Locate the cell with the specified text and output its (x, y) center coordinate. 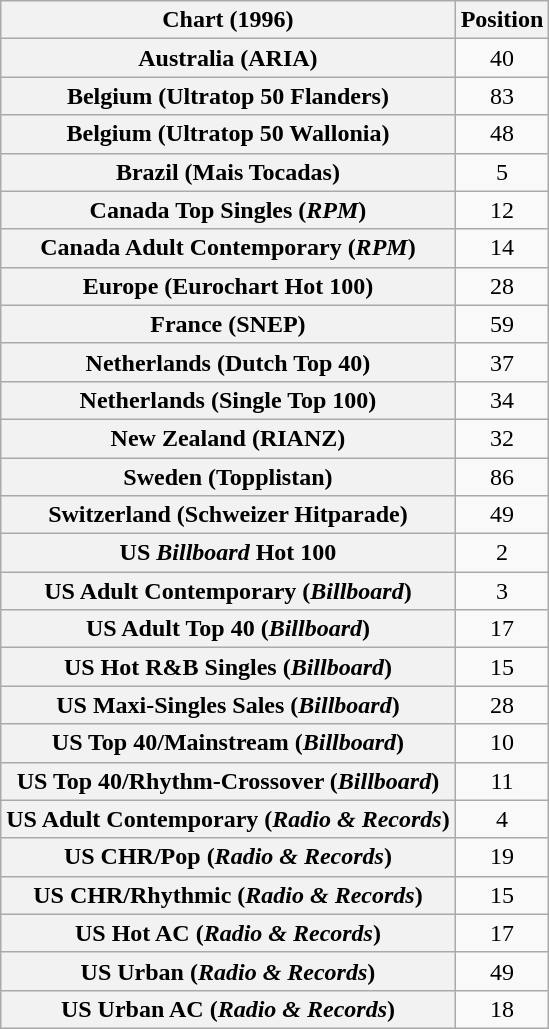
11 (502, 781)
Canada Top Singles (RPM) (228, 210)
83 (502, 96)
US Adult Contemporary (Radio & Records) (228, 819)
US Adult Top 40 (Billboard) (228, 629)
Brazil (Mais Tocadas) (228, 172)
Switzerland (Schweizer Hitparade) (228, 515)
40 (502, 58)
10 (502, 743)
New Zealand (RIANZ) (228, 438)
Sweden (Topplistan) (228, 477)
34 (502, 400)
US Top 40/Rhythm-Crossover (Billboard) (228, 781)
US Top 40/Mainstream (Billboard) (228, 743)
4 (502, 819)
US Hot R&B Singles (Billboard) (228, 667)
12 (502, 210)
US Hot AC (Radio & Records) (228, 933)
19 (502, 857)
59 (502, 324)
5 (502, 172)
US Maxi-Singles Sales (Billboard) (228, 705)
Europe (Eurochart Hot 100) (228, 286)
Netherlands (Dutch Top 40) (228, 362)
Position (502, 20)
2 (502, 553)
14 (502, 248)
US Urban AC (Radio & Records) (228, 1009)
18 (502, 1009)
32 (502, 438)
Netherlands (Single Top 100) (228, 400)
US CHR/Rhythmic (Radio & Records) (228, 895)
US CHR/Pop (Radio & Records) (228, 857)
Canada Adult Contemporary (RPM) (228, 248)
Belgium (Ultratop 50 Flanders) (228, 96)
France (SNEP) (228, 324)
86 (502, 477)
Australia (ARIA) (228, 58)
US Adult Contemporary (Billboard) (228, 591)
US Urban (Radio & Records) (228, 971)
37 (502, 362)
Chart (1996) (228, 20)
US Billboard Hot 100 (228, 553)
3 (502, 591)
48 (502, 134)
Belgium (Ultratop 50 Wallonia) (228, 134)
